Detect which cell encompasses the target text, then output its (X, Y) center coordinate. 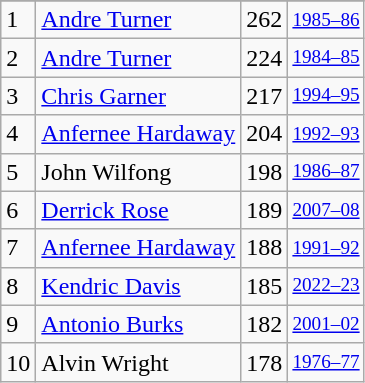
198 (264, 172)
204 (264, 134)
1992–93 (326, 134)
2022–23 (326, 286)
188 (264, 248)
Chris Garner (138, 96)
8 (18, 286)
5 (18, 172)
1984–85 (326, 58)
3 (18, 96)
1 (18, 20)
9 (18, 324)
2007–08 (326, 210)
1985–86 (326, 20)
1991–92 (326, 248)
John Wilfong (138, 172)
262 (264, 20)
185 (264, 286)
Alvin Wright (138, 362)
10 (18, 362)
182 (264, 324)
4 (18, 134)
1994–95 (326, 96)
1986–87 (326, 172)
6 (18, 210)
178 (264, 362)
217 (264, 96)
Kendric Davis (138, 286)
7 (18, 248)
189 (264, 210)
1976–77 (326, 362)
Derrick Rose (138, 210)
Antonio Burks (138, 324)
2 (18, 58)
224 (264, 58)
2001–02 (326, 324)
